Return the (x, y) coordinate for the center point of the cell that contains the specified text.  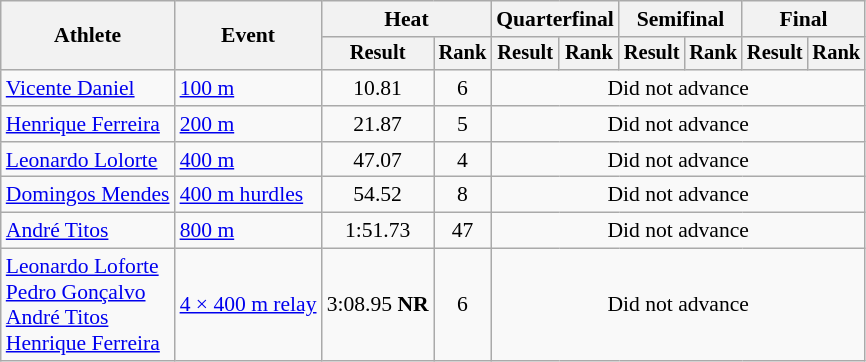
1:51.73 (378, 231)
4 × 400 m relay (248, 305)
Final (804, 19)
3:08.95 NR (378, 305)
800 m (248, 231)
Vicente Daniel (88, 88)
Heat (407, 19)
54.52 (378, 195)
Semifinal (680, 19)
Henrique Ferreira (88, 124)
47 (463, 231)
André Titos (88, 231)
200 m (248, 124)
100 m (248, 88)
8 (463, 195)
21.87 (378, 124)
400 m (248, 160)
Domingos Mendes (88, 195)
Leonardo Lolorte (88, 160)
Event (248, 36)
Quarterfinal (555, 19)
400 m hurdles (248, 195)
47.07 (378, 160)
10.81 (378, 88)
5 (463, 124)
4 (463, 160)
Leonardo LofortePedro GonçalvoAndré TitosHenrique Ferreira (88, 305)
Athlete (88, 36)
